Scan for the cell matching the given text and deliver its [X, Y] coordinate at center. 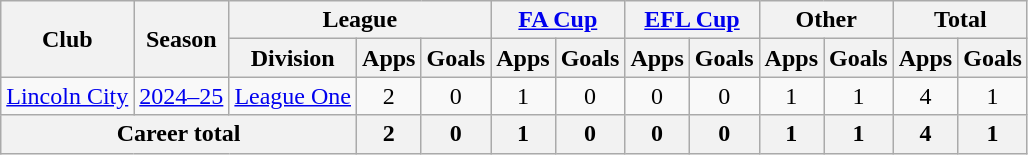
FA Cup [558, 20]
Lincoln City [68, 96]
Club [68, 39]
Division [293, 58]
Total [960, 20]
League [360, 20]
Career total [179, 134]
League One [293, 96]
2024–25 [182, 96]
Season [182, 39]
EFL Cup [692, 20]
Other [826, 20]
